Provide the (X, Y) coordinate of the cell's center where the given text is located.  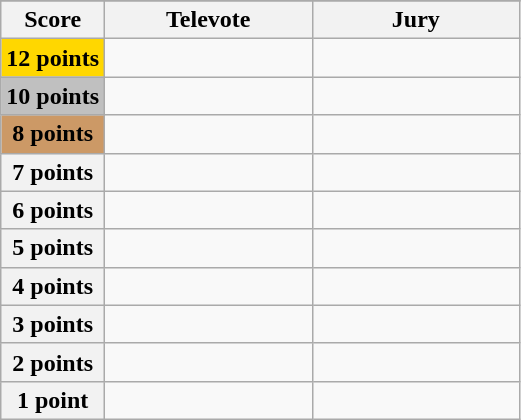
Televote (209, 20)
12 points (53, 58)
7 points (53, 172)
3 points (53, 324)
Jury (416, 20)
10 points (53, 96)
1 point (53, 400)
6 points (53, 210)
5 points (53, 248)
Score (53, 20)
4 points (53, 286)
2 points (53, 362)
8 points (53, 134)
